Locate the cell with the specified text and output its [x, y] center coordinate. 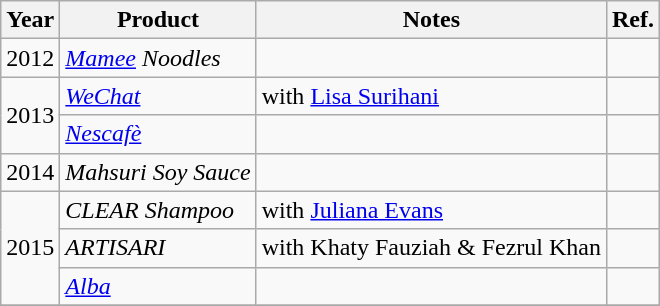
WeChat [158, 96]
Mahsuri Soy Sauce [158, 172]
2015 [30, 248]
Mamee Noodles [158, 58]
2012 [30, 58]
ARTISARI [158, 248]
Nescafè [158, 134]
Alba [158, 286]
with Khaty Fauziah & Fezrul Khan [431, 248]
2013 [30, 115]
CLEAR Shampoo [158, 210]
Product [158, 20]
2014 [30, 172]
Ref. [632, 20]
Notes [431, 20]
with Juliana Evans [431, 210]
with Lisa Surihani [431, 96]
Year [30, 20]
